Capture the cell that displays the provided text and extract its [x, y] central coordinate. 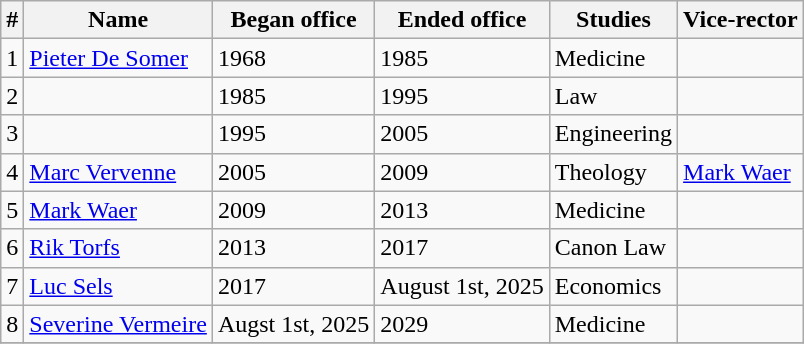
Theology [613, 172]
1968 [293, 58]
1 [12, 58]
August 1st, 2025 [462, 286]
8 [12, 324]
2029 [462, 324]
Canon Law [613, 248]
Pieter De Somer [118, 58]
Rik Torfs [118, 248]
7 [12, 286]
Economics [613, 286]
Law [613, 96]
Began office [293, 20]
Augst 1st, 2025 [293, 324]
# [12, 20]
Marc Vervenne [118, 172]
4 [12, 172]
Severine Vermeire [118, 324]
Ended office [462, 20]
3 [12, 134]
6 [12, 248]
Studies [613, 20]
Luc Sels [118, 286]
5 [12, 210]
Engineering [613, 134]
2 [12, 96]
Name [118, 20]
Vice-rector [741, 20]
